Locate the cell with the specified text and output its (X, Y) center coordinate. 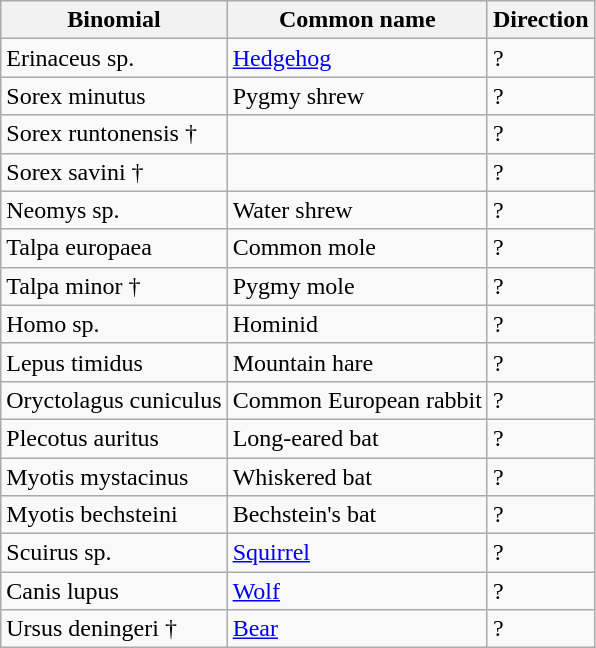
Direction (540, 20)
Talpa minor † (114, 286)
Water shrew (357, 210)
Long-eared bat (357, 438)
Oryctolagus cuniculus (114, 400)
Neomys sp. (114, 210)
Mountain hare (357, 362)
Squirrel (357, 553)
Pygmy shrew (357, 96)
Bear (357, 629)
Common mole (357, 248)
Wolf (357, 591)
Pygmy mole (357, 286)
Plecotus auritus (114, 438)
Whiskered bat (357, 477)
Hominid (357, 324)
Binomial (114, 20)
Bechstein's bat (357, 515)
Canis lupus (114, 591)
Common name (357, 20)
Sorex savini † (114, 172)
Myotis mystacinus (114, 477)
Scuirus sp. (114, 553)
Erinaceus sp. (114, 58)
Sorex runtonensis † (114, 134)
Talpa europaea (114, 248)
Sorex minutus (114, 96)
Myotis bechsteini (114, 515)
Lepus timidus (114, 362)
Hedgehog (357, 58)
Ursus deningeri † (114, 629)
Homo sp. (114, 324)
Common European rabbit (357, 400)
